Output the [x, y] coordinate of the center of the cell containing the given text.  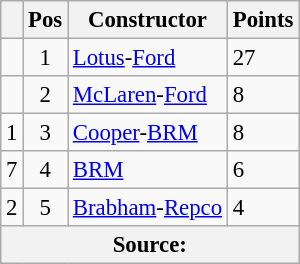
Cooper-BRM [148, 133]
McLaren-Ford [148, 95]
3 [46, 133]
Brabham-Repco [148, 208]
Points [262, 20]
Source: [150, 245]
5 [46, 208]
Pos [46, 20]
BRM [148, 170]
Constructor [148, 20]
27 [262, 58]
6 [262, 170]
7 [12, 170]
Lotus-Ford [148, 58]
